Determine the (X, Y) coordinate at the center of the cell enclosing the given text.  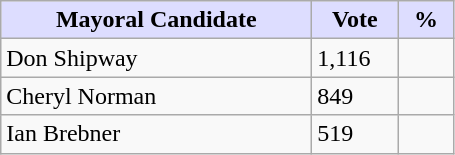
Cheryl Norman (156, 96)
849 (355, 96)
519 (355, 134)
% (426, 20)
Mayoral Candidate (156, 20)
1,116 (355, 58)
Ian Brebner (156, 134)
Don Shipway (156, 58)
Vote (355, 20)
